Extract the (x, y) coordinate from the center of the cell holding the provided text.  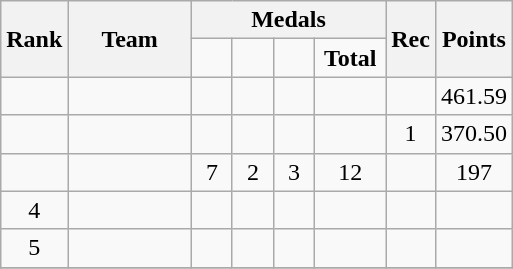
461.59 (474, 96)
Total (350, 58)
5 (34, 248)
7 (212, 172)
Rec (411, 39)
Points (474, 39)
1 (411, 134)
2 (252, 172)
Team (130, 39)
Medals (288, 20)
3 (294, 172)
370.50 (474, 134)
197 (474, 172)
4 (34, 210)
12 (350, 172)
Rank (34, 39)
